Locate the cell with the specified text and output its [X, Y] center coordinate. 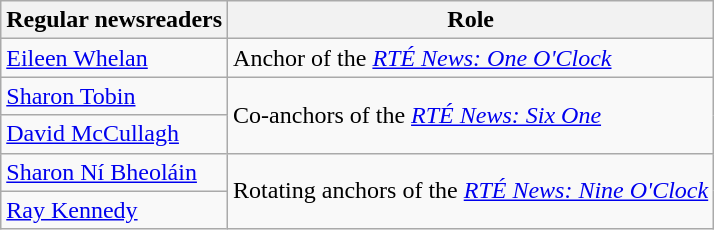
Regular newsreaders [114, 20]
David McCullagh [114, 134]
Rotating anchors of the RTÉ News: Nine O'Clock [471, 191]
Ray Kennedy [114, 210]
Anchor of the RTÉ News: One O'Clock [471, 58]
Sharon Tobin [114, 96]
Eileen Whelan [114, 58]
Co-anchors of the RTÉ News: Six One [471, 115]
Sharon Ní Bheoláin [114, 172]
Role [471, 20]
